Detect which cell encompasses the target text, then output its (x, y) center coordinate. 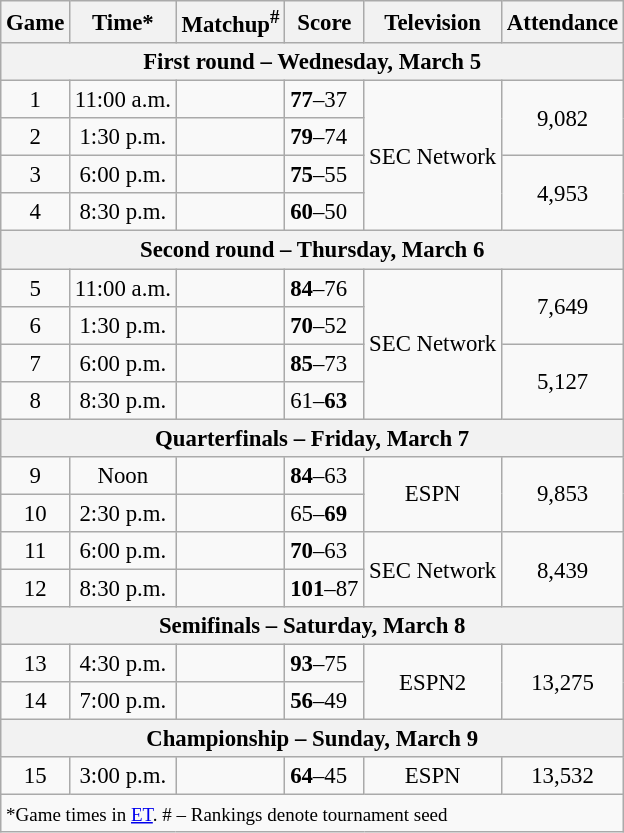
3:00 p.m. (124, 776)
First round – Wednesday, March 5 (312, 62)
Matchup# (230, 22)
64–45 (324, 776)
7,649 (563, 306)
6 (36, 325)
7:00 p.m. (124, 701)
Score (324, 22)
3 (36, 175)
70–63 (324, 551)
61–63 (324, 400)
5,127 (563, 382)
Championship – Sunday, March 9 (312, 739)
Noon (124, 476)
Attendance (563, 22)
15 (36, 776)
14 (36, 701)
9,082 (563, 118)
4 (36, 213)
Second round – Thursday, March 6 (312, 250)
4,953 (563, 194)
9,853 (563, 494)
75–55 (324, 175)
4:30 p.m. (124, 664)
56–49 (324, 701)
60–50 (324, 213)
13 (36, 664)
2:30 p.m. (124, 513)
9 (36, 476)
5 (36, 288)
77–37 (324, 100)
70–52 (324, 325)
84–76 (324, 288)
13,532 (563, 776)
Game (36, 22)
85–73 (324, 363)
8 (36, 400)
Time* (124, 22)
79–74 (324, 137)
Semifinals – Saturday, March 8 (312, 626)
84–63 (324, 476)
12 (36, 588)
65–69 (324, 513)
2 (36, 137)
11 (36, 551)
Quarterfinals – Friday, March 7 (312, 438)
13,275 (563, 682)
Television (433, 22)
93–75 (324, 664)
10 (36, 513)
*Game times in ET. # – Rankings denote tournament seed (312, 814)
8,439 (563, 570)
ESPN2 (433, 682)
101–87 (324, 588)
7 (36, 363)
1 (36, 100)
